Scan for the cell matching the given text and deliver its (X, Y) coordinate at center. 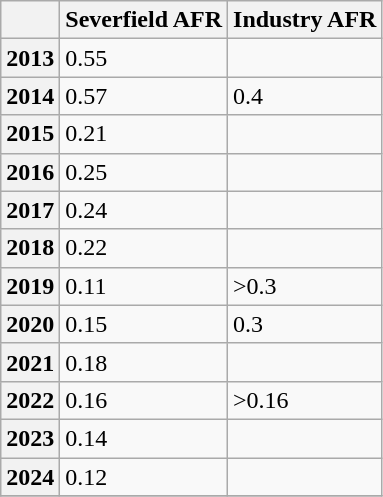
Industry AFR (305, 20)
>0.16 (305, 400)
2015 (30, 134)
0.11 (144, 286)
0.22 (144, 248)
0.3 (305, 324)
0.14 (144, 438)
2017 (30, 210)
2020 (30, 324)
Severfield AFR (144, 20)
0.24 (144, 210)
>0.3 (305, 286)
2023 (30, 438)
0.15 (144, 324)
2019 (30, 286)
2016 (30, 172)
0.18 (144, 362)
0.57 (144, 96)
2022 (30, 400)
2013 (30, 58)
2024 (30, 477)
0.25 (144, 172)
0.16 (144, 400)
0.55 (144, 58)
0.21 (144, 134)
2021 (30, 362)
2018 (30, 248)
0.12 (144, 477)
0.4 (305, 96)
2014 (30, 96)
